Return [X, Y] of the center of cell containing provided text 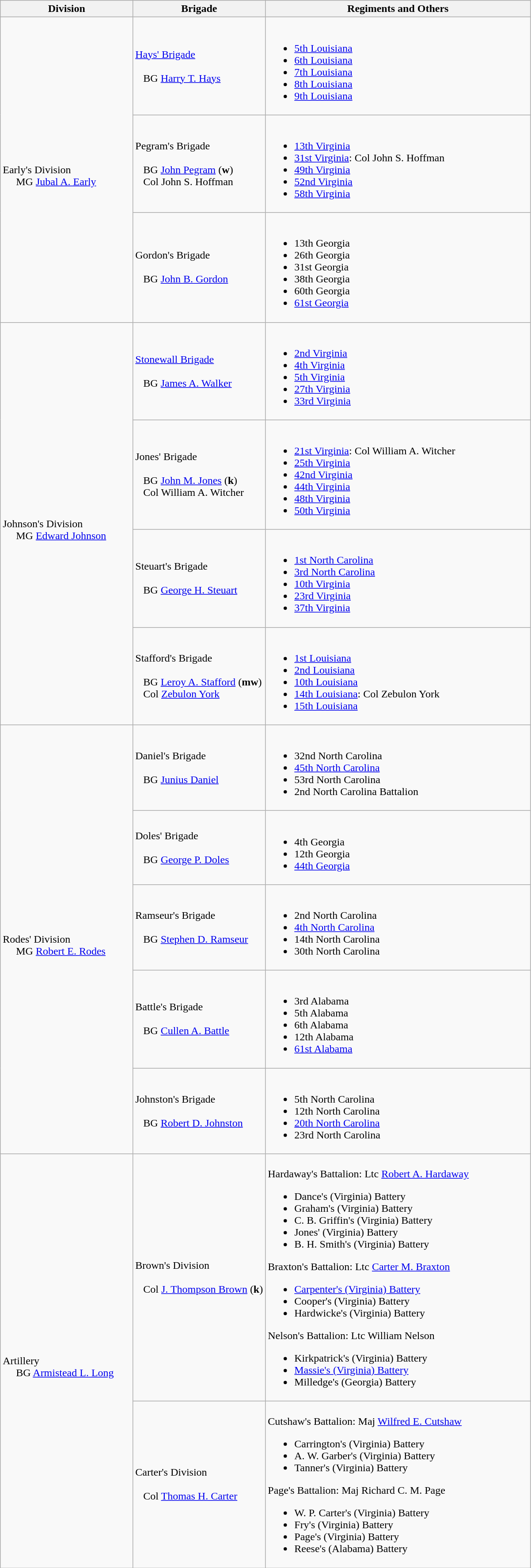
Johnston's Brigade BG Robert D. Johnston [199, 1111]
Daniel's Brigade BG Junius Daniel [199, 768]
5th North Carolina12th North Carolina20th North Carolina23rd North Carolina [398, 1111]
Gordon's Brigade BG John B. Gordon [199, 267]
Ramseur's Brigade BG Stephen D. Ramseur [199, 927]
Rodes' Division MG Robert E. Rodes [67, 939]
1st Louisiana2nd Louisiana10th Louisiana14th Louisiana: Col Zebulon York15th Louisiana [398, 676]
1st North Carolina3rd North Carolina10th Virginia23rd Virginia37th Virginia [398, 578]
Hays' Brigade BG Harry T. Hays [199, 66]
13th Georgia26th Georgia31st Georgia38th Georgia60th Georgia61st Georgia [398, 267]
Battle's Brigade BG Cullen A. Battle [199, 1019]
Brigade [199, 9]
21st Virginia: Col William A. Witcher25th Virginia42nd Virginia44th Virginia48th Virginia50th Virginia [398, 475]
Doles' Brigade BG George P. Doles [199, 848]
13th Virginia31st Virginia: Col John S. Hoffman49th Virginia52nd Virginia58th Virginia [398, 164]
2nd Virginia4th Virginia5th Virginia27th Virginia33rd Virginia [398, 371]
Stafford's Brigade BG Leroy A. Stafford (mw) Col Zebulon York [199, 676]
Steuart's Brigade BG George H. Steuart [199, 578]
Stonewall Brigade BG James A. Walker [199, 371]
Division [67, 9]
Pegram's Brigade BG John Pegram (w) Col John S. Hoffman [199, 164]
Johnson's Division MG Edward Johnson [67, 523]
5th Louisiana6th Louisiana7th Louisiana8th Louisiana9th Louisiana [398, 66]
Regiments and Others [398, 9]
Early's Division MG Jubal A. Early [67, 170]
32nd North Carolina45th North Carolina53rd North Carolina2nd North Carolina Battalion [398, 768]
Jones' Brigade BG John M. Jones (k) Col William A. Witcher [199, 475]
2nd North Carolina4th North Carolina14th North Carolina30th North Carolina [398, 927]
4th Georgia12th Georgia44th Georgia [398, 848]
Brown's Division Col J. Thompson Brown (k) [199, 1278]
Artillery BG Armistead L. Long [67, 1361]
Carter's Division Col Thomas H. Carter [199, 1485]
3rd Alabama5th Alabama6th Alabama12th Alabama61st Alabama [398, 1019]
